Extract the [X, Y] coordinate from the center of the cell holding the provided text.  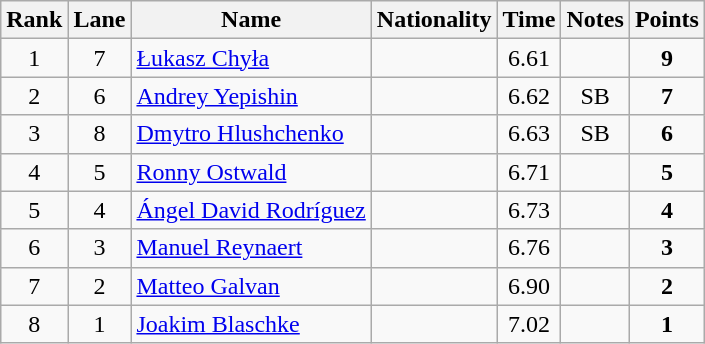
7.02 [529, 324]
6.90 [529, 286]
Łukasz Chyła [251, 58]
Ronny Ostwald [251, 172]
Ángel David Rodríguez [251, 210]
Joakim Blaschke [251, 324]
6.73 [529, 210]
Nationality [434, 20]
6.76 [529, 248]
9 [666, 58]
Name [251, 20]
6.71 [529, 172]
Notes [595, 20]
6.61 [529, 58]
Manuel Reynaert [251, 248]
Lane [100, 20]
Dmytro Hlushchenko [251, 134]
Andrey Yepishin [251, 96]
Time [529, 20]
6.63 [529, 134]
6.62 [529, 96]
Matteo Galvan [251, 286]
Rank [34, 20]
Points [666, 20]
